Return [x, y] of the center of cell containing provided text 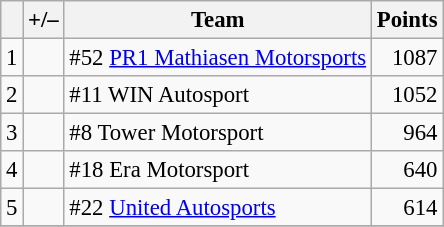
1 [12, 58]
1052 [406, 95]
#11 WIN Autosport [218, 95]
964 [406, 133]
2 [12, 95]
614 [406, 208]
#18 Era Motorsport [218, 170]
#22 United Autosports [218, 208]
1087 [406, 58]
#52 PR1 Mathiasen Motorsports [218, 58]
5 [12, 208]
640 [406, 170]
Points [406, 20]
3 [12, 133]
#8 Tower Motorsport [218, 133]
Team [218, 20]
4 [12, 170]
+/– [44, 20]
